Scan for the cell matching the given text and deliver its [x, y] coordinate at center. 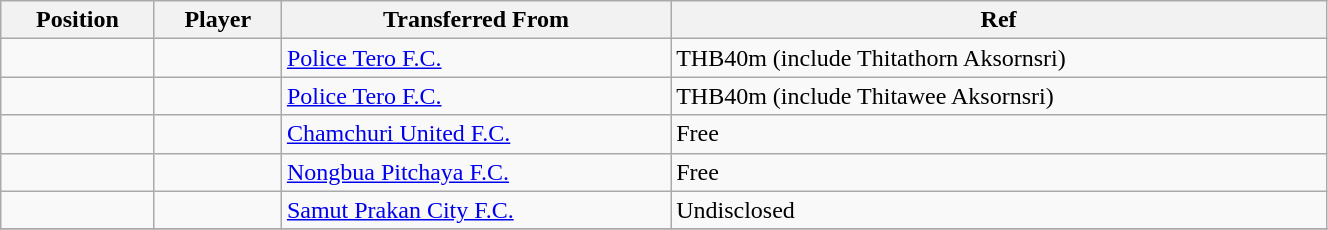
THB40m (include Thitawee Aksornsri) [999, 96]
Samut Prakan City F.C. [476, 210]
Undisclosed [999, 210]
Position [78, 20]
Player [218, 20]
Ref [999, 20]
THB40m (include Thitathorn Aksornsri) [999, 58]
Chamchuri United F.C. [476, 134]
Transferred From [476, 20]
Nongbua Pitchaya F.C. [476, 172]
